Locate the cell with the specified text and output its (x, y) center coordinate. 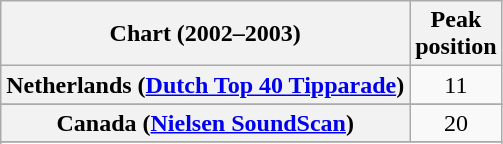
20 (456, 123)
Netherlands (Dutch Top 40 Tipparade) (206, 85)
Chart (2002–2003) (206, 34)
Peakposition (456, 34)
11 (456, 85)
Canada (Nielsen SoundScan) (206, 123)
